Return the (X, Y) coordinate for the center point of the cell that contains the specified text.  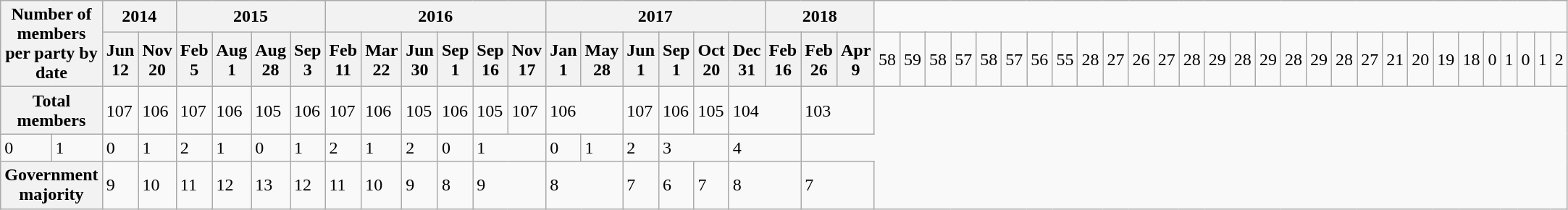
3 (694, 148)
Feb 5 (194, 59)
19 (1446, 59)
May 28 (602, 59)
6 (676, 185)
Sep 16 (490, 59)
Sep 3 (307, 59)
Feb 26 (819, 59)
2015 (251, 17)
55 (1065, 59)
26 (1141, 59)
2014 (139, 17)
Jan 1 (563, 59)
103 (838, 110)
2017 (655, 17)
Aug 1 (232, 59)
Jun 12 (120, 59)
13 (271, 185)
2016 (436, 17)
Nov 17 (527, 59)
104 (765, 110)
Nov 20 (157, 59)
Jun 30 (420, 59)
Government majority (51, 185)
Mar 22 (382, 59)
Jun 1 (641, 59)
Dec 31 (747, 59)
2018 (820, 17)
Number of membersper party by date (51, 43)
56 (1040, 59)
Oct 20 (711, 59)
Feb 11 (343, 59)
4 (765, 148)
59 (913, 59)
Apr 9 (855, 59)
20 (1421, 59)
Total members (51, 110)
Feb 16 (783, 59)
Aug 28 (271, 59)
18 (1472, 59)
21 (1395, 59)
